Capture the cell that displays the provided text and extract its (x, y) central coordinate. 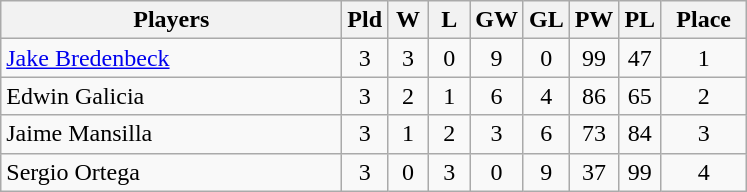
Sergio Ortega (172, 172)
GW (497, 20)
86 (594, 96)
PL (640, 20)
Pld (365, 20)
Players (172, 20)
W (408, 20)
37 (594, 172)
L (450, 20)
GL (546, 20)
73 (594, 134)
Jake Bredenbeck (172, 58)
84 (640, 134)
PW (594, 20)
Place (704, 20)
47 (640, 58)
65 (640, 96)
Edwin Galicia (172, 96)
Jaime Mansilla (172, 134)
